Scan for the cell matching the given text and deliver its [x, y] coordinate at center. 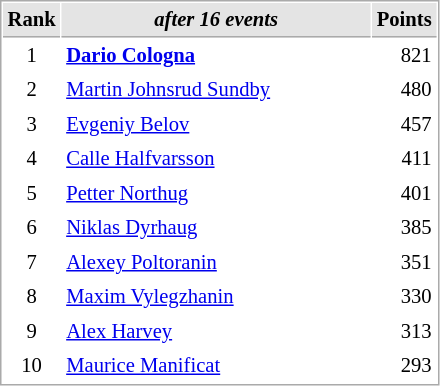
Martin Johnsrud Sundby [216, 90]
Points [404, 20]
Rank [32, 20]
Maurice Manificat [216, 366]
Maxim Vylegzhanin [216, 296]
Evgeniy Belov [216, 124]
8 [32, 296]
457 [404, 124]
411 [404, 158]
385 [404, 228]
821 [404, 56]
Petter Northug [216, 194]
after 16 events [216, 20]
4 [32, 158]
Alex Harvey [216, 332]
Dario Cologna [216, 56]
Alexey Poltoranin [216, 262]
7 [32, 262]
1 [32, 56]
9 [32, 332]
10 [32, 366]
Calle Halfvarsson [216, 158]
5 [32, 194]
313 [404, 332]
351 [404, 262]
3 [32, 124]
293 [404, 366]
Niklas Dyrhaug [216, 228]
401 [404, 194]
2 [32, 90]
6 [32, 228]
480 [404, 90]
330 [404, 296]
